Find where the given text appears and provide that cell's center as (X, Y) coordinate. 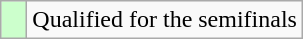
Qualified for the semifinals (165, 20)
